Return the [x, y] coordinate for the center point of the cell that contains the specified text.  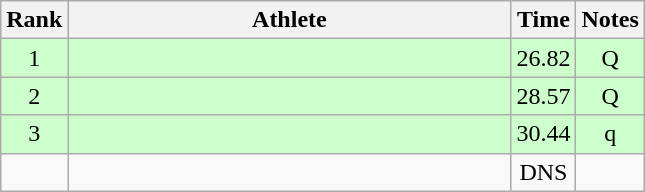
1 [34, 58]
3 [34, 134]
26.82 [544, 58]
Rank [34, 20]
Time [544, 20]
30.44 [544, 134]
DNS [544, 172]
q [610, 134]
Athlete [290, 20]
28.57 [544, 96]
2 [34, 96]
Notes [610, 20]
